Pinpoint the cell where the given text exists, returning its [X, Y] midpoint coordinate. 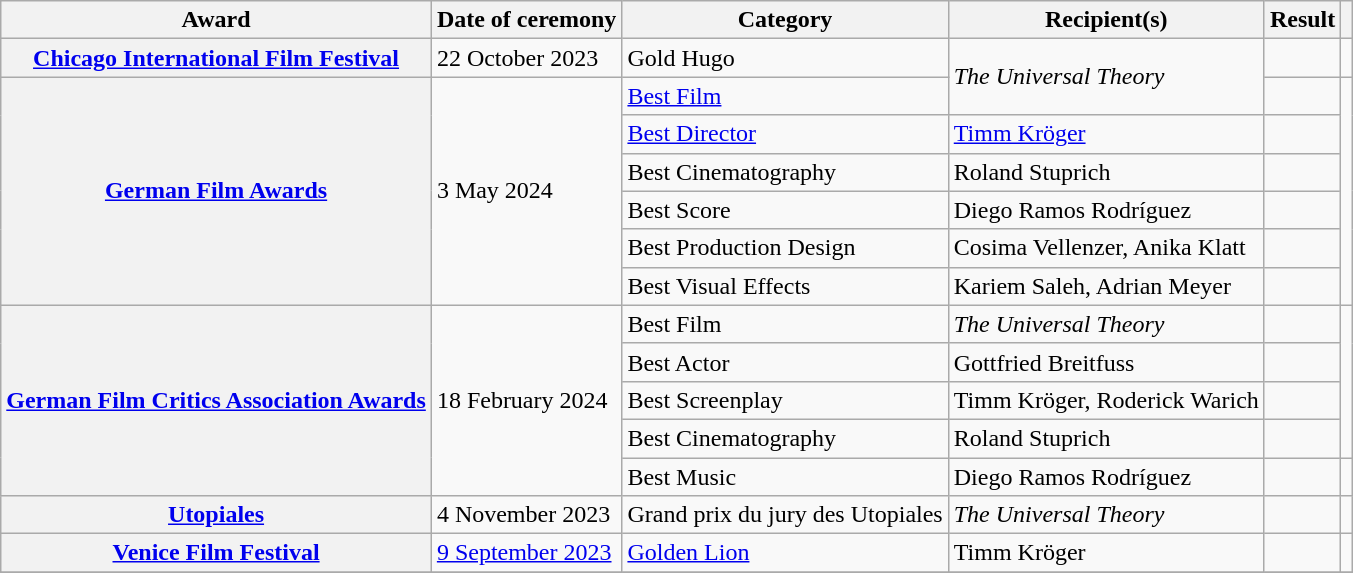
Recipient(s) [1106, 20]
Best Production Design [785, 248]
Timm Kröger, Roderick Warich [1106, 400]
Golden Lion [785, 553]
Gold Hugo [785, 58]
Chicago International Film Festival [216, 58]
Grand prix du jury des Utopiales [785, 515]
22 October 2023 [526, 58]
Best Music [785, 477]
Kariem Saleh, Adrian Meyer [1106, 286]
German Film Critics Association Awards [216, 400]
Date of ceremony [526, 20]
3 May 2024 [526, 191]
Category [785, 20]
Best Visual Effects [785, 286]
Best Director [785, 134]
Best Score [785, 210]
18 February 2024 [526, 400]
4 November 2023 [526, 515]
Award [216, 20]
Best Actor [785, 362]
Best Screenplay [785, 400]
German Film Awards [216, 191]
Cosima Vellenzer, Anika Klatt [1106, 248]
Gottfried Breitfuss [1106, 362]
Venice Film Festival [216, 553]
9 September 2023 [526, 553]
Result [1302, 20]
Utopiales [216, 515]
